Detect which cell encompasses the target text, then output its [x, y] center coordinate. 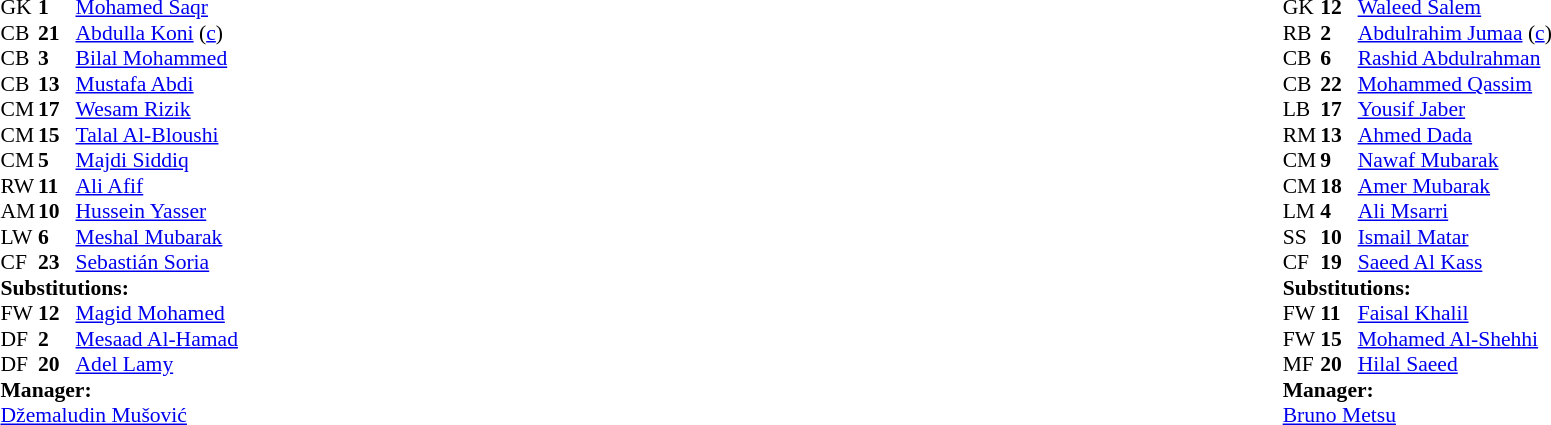
23 [57, 263]
22 [1339, 84]
21 [57, 33]
Manager: [118, 390]
Hussein Yasser [157, 211]
Mustafa Abdi [157, 84]
SS [1302, 237]
Sebastián Soria [157, 263]
RM [1302, 135]
19 [1339, 263]
Substitutions: [118, 288]
MF [1302, 365]
AM [19, 211]
Magid Mohamed [157, 313]
LB [1302, 109]
Majdi Siddiq [157, 161]
Abdulla Koni (c) [157, 33]
Ali Afif [157, 186]
Meshal Mubarak [157, 237]
9 [1339, 161]
Mesaad Al-Hamad [157, 339]
Adel Lamy [157, 365]
LM [1302, 211]
12 [57, 313]
RW [19, 186]
Wesam Rizik [157, 109]
Bilal Mohammed [157, 59]
5 [57, 161]
LW [19, 237]
Talal Al-Bloushi [157, 135]
3 [57, 59]
RB [1302, 33]
18 [1339, 186]
4 [1339, 211]
